Capture the cell that displays the provided text and extract its [x, y] central coordinate. 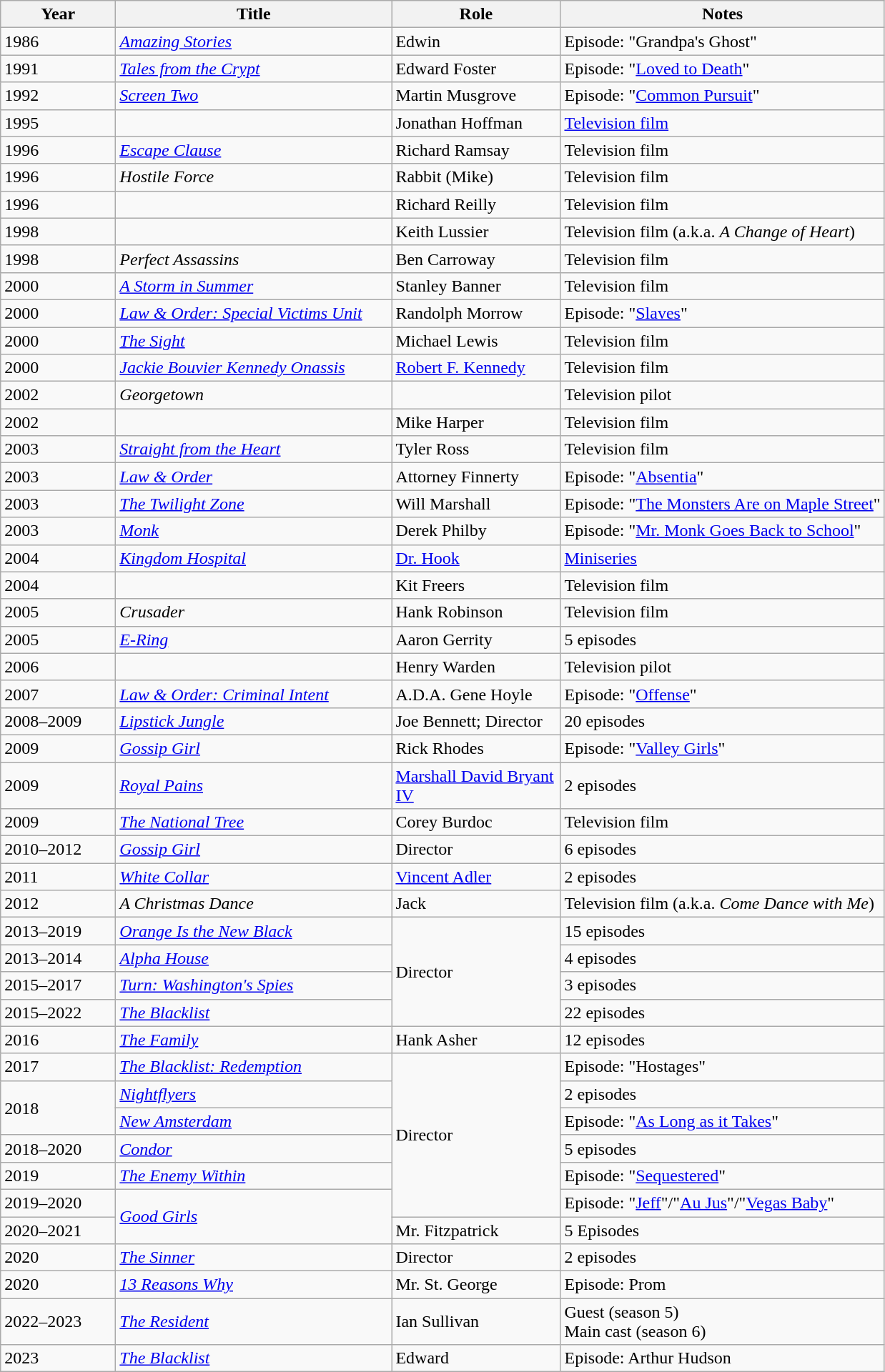
Monk [254, 531]
2019 [59, 1175]
2020–2021 [59, 1230]
The Twilight Zone [254, 504]
The Resident [254, 1322]
Derek Philby [476, 531]
Episode: Prom [722, 1285]
The Family [254, 1040]
Kit Freers [476, 585]
Keith Lussier [476, 232]
2018 [59, 1108]
Aaron Gerrity [476, 640]
A.D.A. Gene Hoyle [476, 694]
Episode: "Valley Girls" [722, 748]
Vincent Adler [476, 877]
E-Ring [254, 640]
Joe Bennett; Director [476, 721]
Episode: "Sequestered" [722, 1175]
Attorney Finnerty [476, 477]
Randolph Morrow [476, 313]
Richard Reilly [476, 204]
Episode: "The Monsters Are on Maple Street" [722, 504]
Kingdom Hospital [254, 558]
The Sight [254, 341]
Episode: "Loved to Death" [722, 69]
2006 [59, 667]
Good Girls [254, 1216]
Nightflyers [254, 1094]
Episode: "Common Pursuit" [722, 96]
Ben Carroway [476, 259]
2022–2023 [59, 1322]
2008–2009 [59, 721]
Corey Burdoc [476, 822]
Mr. Fitzpatrick [476, 1230]
12 episodes [722, 1040]
Condor [254, 1148]
Guest (season 5)Main cast (season 6) [722, 1322]
A Storm in Summer [254, 286]
2013–2014 [59, 958]
Episode: "Hostages" [722, 1067]
Television film (a.k.a. A Change of Heart) [722, 232]
Law & Order: Special Victims Unit [254, 313]
Amazing Stories [254, 41]
Edwin [476, 41]
1991 [59, 69]
Episode: "Grandpa's Ghost" [722, 41]
The Sinner [254, 1258]
2018–2020 [59, 1148]
Jackie Bouvier Kennedy Onassis [254, 368]
White Collar [254, 877]
Edward [476, 1358]
Royal Pains [254, 785]
Jack [476, 904]
Crusader [254, 612]
4 episodes [722, 958]
Hostile Force [254, 177]
3 episodes [722, 985]
Jonathan Hoffman [476, 123]
Episode: "Mr. Monk Goes Back to School" [722, 531]
Georgetown [254, 395]
Perfect Assassins [254, 259]
2017 [59, 1067]
Law & Order: Criminal Intent [254, 694]
New Amsterdam [254, 1121]
Screen Two [254, 96]
Martin Musgrove [476, 96]
Robert F. Kennedy [476, 368]
A Christmas Dance [254, 904]
Episode: "As Long as it Takes" [722, 1121]
1995 [59, 123]
Rabbit (Mike) [476, 177]
2015–2017 [59, 985]
Lipstick Jungle [254, 721]
Henry Warden [476, 667]
Episode: Arthur Hudson [722, 1358]
Hank Robinson [476, 612]
Orange Is the New Black [254, 931]
2011 [59, 877]
1986 [59, 41]
Edward Foster [476, 69]
Episode: "Absentia" [722, 477]
The National Tree [254, 822]
Year [59, 14]
Michael Lewis [476, 341]
Tyler Ross [476, 449]
2012 [59, 904]
Role [476, 14]
Rick Rhodes [476, 748]
2010–2012 [59, 850]
Turn: Washington's Spies [254, 985]
Episode: "Offense" [722, 694]
Straight from the Heart [254, 449]
Miniseries [722, 558]
Alpha House [254, 958]
Mr. St. George [476, 1285]
Mike Harper [476, 422]
6 episodes [722, 850]
Title [254, 14]
1992 [59, 96]
Stanley Banner [476, 286]
Ian Sullivan [476, 1322]
2015–2022 [59, 1013]
2023 [59, 1358]
Dr. Hook [476, 558]
Marshall David Bryant IV [476, 785]
2019–2020 [59, 1203]
Will Marshall [476, 504]
The Enemy Within [254, 1175]
Tales from the Crypt [254, 69]
2013–2019 [59, 931]
13 Reasons Why [254, 1285]
Notes [722, 14]
22 episodes [722, 1013]
15 episodes [722, 931]
Escape Clause [254, 150]
Law & Order [254, 477]
2007 [59, 694]
2016 [59, 1040]
Hank Asher [476, 1040]
Episode: "Slaves" [722, 313]
The Blacklist: Redemption [254, 1067]
20 episodes [722, 721]
Richard Ramsay [476, 150]
5 Episodes [722, 1230]
Television film (a.k.a. Come Dance with Me) [722, 904]
Episode: "Jeff"/"Au Jus"/"Vegas Baby" [722, 1203]
